Identify which cell holds the provided text, then report its [X, Y] central coordinate. 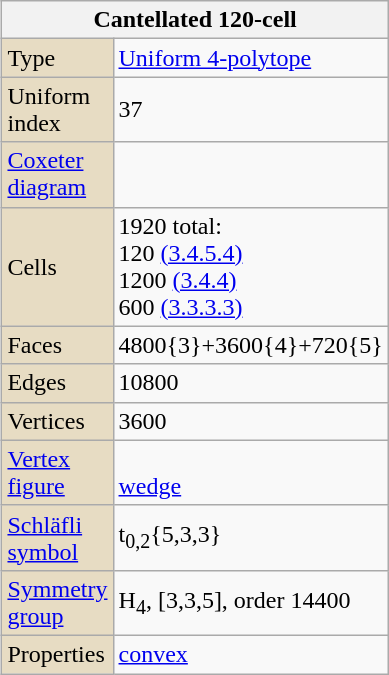
Schläfli symbol [58, 538]
Cantellated 120-cell [195, 20]
Uniform 4-polytope [250, 58]
Coxeter diagram [58, 174]
Faces [58, 345]
t0,2{5,3,3} [250, 538]
Type [58, 58]
wedge [250, 472]
3600 [250, 421]
convex [250, 654]
4800{3}+3600{4}+720{5} [250, 345]
Cells [58, 266]
37 [250, 110]
Uniform index [58, 110]
Edges [58, 383]
Vertices [58, 421]
10800 [250, 383]
Vertex figure [58, 472]
1920 total:120 (3.4.5.4) 1200 (3.4.4) 600 (3.3.3.3) [250, 266]
Symmetry group [58, 602]
Properties [58, 654]
H4, [3,3,5], order 14400 [250, 602]
